Scan for the cell matching the given text and deliver its [X, Y] coordinate at center. 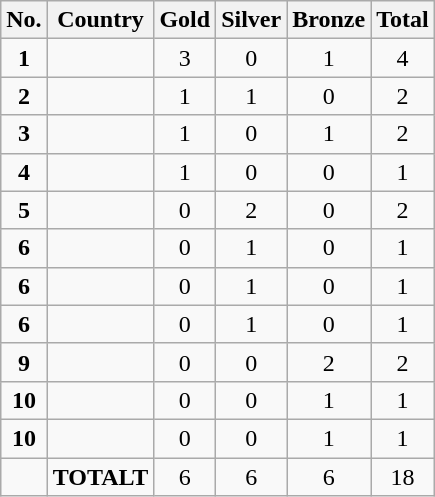
5 [24, 210]
Silver [252, 20]
9 [24, 362]
TOTALT [100, 477]
Country [100, 20]
Gold [185, 20]
18 [403, 477]
Bronze [329, 20]
No. [24, 20]
Total [403, 20]
